Output the (x, y) coordinate of the center of the cell containing the given text.  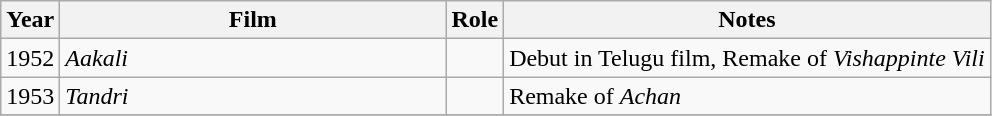
Notes (748, 20)
Tandri (253, 96)
Film (253, 20)
1952 (30, 58)
Debut in Telugu film, Remake of Vishappinte Vili (748, 58)
Year (30, 20)
Aakali (253, 58)
1953 (30, 96)
Role (475, 20)
Remake of Achan (748, 96)
